Capture the cell that displays the provided text and extract its (x, y) central coordinate. 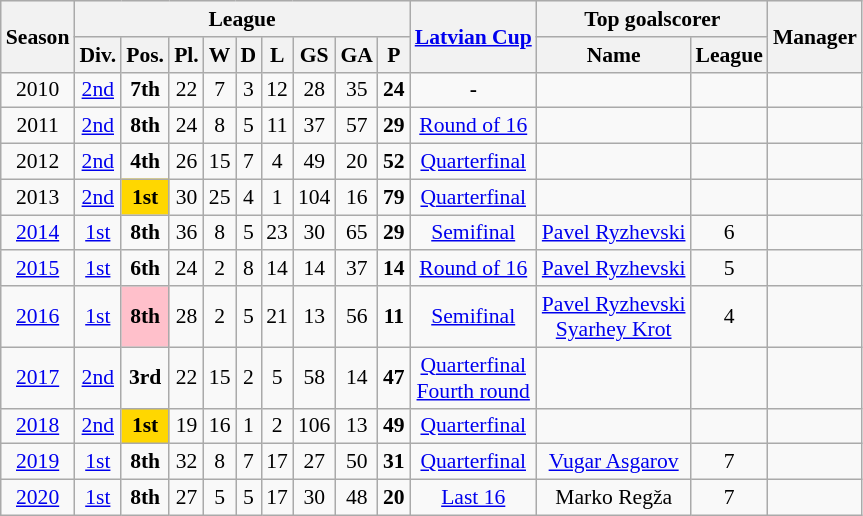
2014 (38, 233)
12 (277, 90)
2012 (38, 162)
6th (145, 269)
50 (356, 462)
Pavel Ryzhevski Syarhey Krot (614, 316)
Vugar Asgarov (614, 462)
4th (145, 162)
58 (314, 378)
79 (394, 197)
Name (614, 55)
Season (38, 36)
Manager (815, 36)
2019 (38, 462)
2018 (38, 426)
3rd (145, 378)
2016 (38, 316)
7th (145, 90)
2017 (38, 378)
Top goalscorer (652, 19)
Pos. (145, 55)
W (220, 55)
47 (394, 378)
P (394, 55)
GA (356, 55)
35 (356, 90)
3 (249, 90)
Quarterfinal Fourth round (474, 378)
Pl. (186, 55)
32 (186, 462)
36 (186, 233)
31 (394, 462)
104 (314, 197)
D (249, 55)
Marko Regža (614, 498)
2015 (38, 269)
2011 (38, 126)
48 (356, 498)
Latvian Cup (474, 36)
2020 (38, 498)
25 (220, 197)
Last 16 (474, 498)
56 (356, 316)
19 (186, 426)
2010 (38, 90)
L (277, 55)
21 (277, 316)
23 (277, 233)
106 (314, 426)
GS (314, 55)
- (474, 90)
26 (186, 162)
2013 (38, 197)
52 (394, 162)
65 (356, 233)
6 (730, 233)
Div. (98, 55)
57 (356, 126)
